Scan for the cell matching the given text and deliver its (X, Y) coordinate at center. 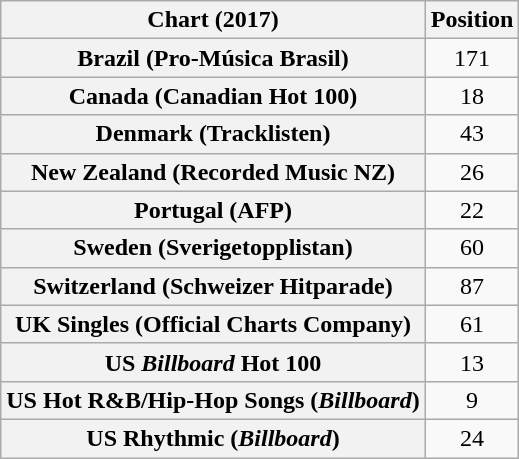
US Hot R&B/Hip-Hop Songs (Billboard) (213, 400)
New Zealand (Recorded Music NZ) (213, 172)
24 (472, 438)
9 (472, 400)
60 (472, 248)
18 (472, 96)
171 (472, 58)
22 (472, 210)
UK Singles (Official Charts Company) (213, 324)
Sweden (Sverigetopplistan) (213, 248)
26 (472, 172)
Chart (2017) (213, 20)
43 (472, 134)
Portugal (AFP) (213, 210)
Canada (Canadian Hot 100) (213, 96)
US Rhythmic (Billboard) (213, 438)
Denmark (Tracklisten) (213, 134)
US Billboard Hot 100 (213, 362)
Position (472, 20)
13 (472, 362)
87 (472, 286)
Switzerland (Schweizer Hitparade) (213, 286)
61 (472, 324)
Brazil (Pro-Música Brasil) (213, 58)
